Determine the (x, y) coordinate at the center of the cell enclosing the given text.  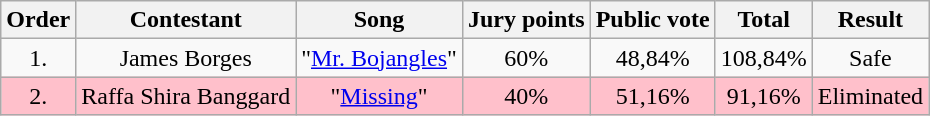
40% (526, 96)
51,16% (652, 96)
Total (764, 20)
2. (38, 96)
James Borges (186, 58)
Result (870, 20)
60% (526, 58)
1. (38, 58)
Safe (870, 58)
Song (380, 20)
48,84% (652, 58)
"Mr. Bojangles" (380, 58)
Contestant (186, 20)
Order (38, 20)
Public vote (652, 20)
Jury points (526, 20)
91,16% (764, 96)
Eliminated (870, 96)
Raffa Shira Banggard (186, 96)
"Missing" (380, 96)
108,84% (764, 58)
